Return the [X, Y] coordinate for the center point of the cell that contains the specified text.  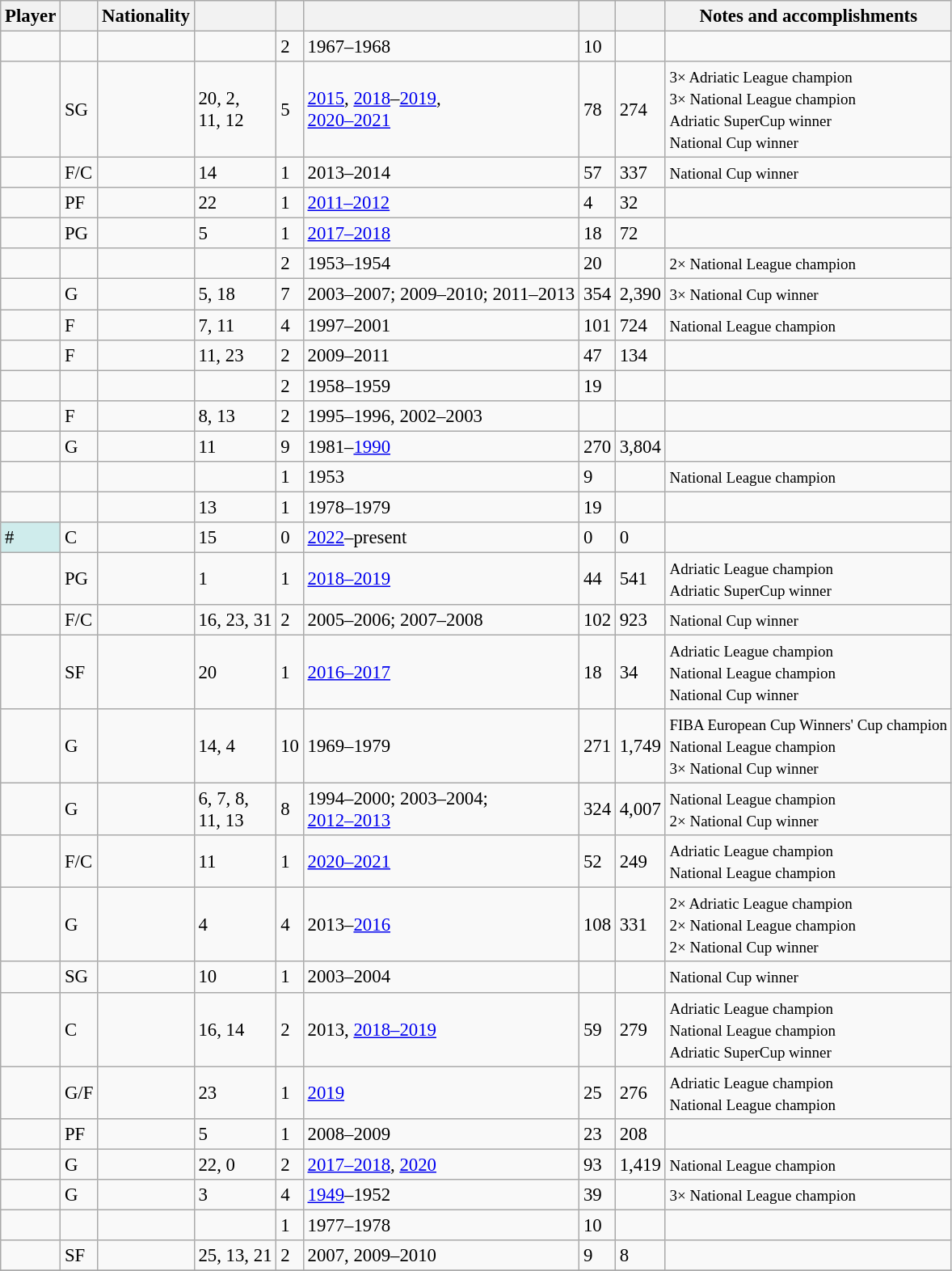
324 [598, 810]
2015, 2018–2019,2020–2021 [441, 110]
270 [598, 446]
2016–2017 [441, 673]
13 [235, 507]
8, 13 [235, 416]
25, 13, 21 [235, 1256]
274 [640, 110]
2003–2007; 2009–2010; 2011–2013 [441, 294]
Adriatic League championAdriatic SuperCup winner [808, 579]
72 [640, 234]
2020–2021 [441, 862]
2022–present [441, 538]
14, 4 [235, 746]
108 [598, 925]
271 [598, 746]
16, 14 [235, 1029]
2× Adriatic League champion2× National League champion2× National Cup winner [808, 925]
2017–2018, 2020 [441, 1164]
Adriatic League championNational League championNational Cup winner [808, 673]
2008–2009 [441, 1134]
2011–2012 [441, 203]
923 [640, 620]
5, 18 [235, 294]
59 [598, 1029]
15 [235, 538]
78 [598, 110]
337 [640, 173]
3× Adriatic League champion3× National League championAdriatic SuperCup winnerNational Cup winner [808, 110]
Nationality [145, 16]
2013, 2018–2019 [441, 1029]
39 [598, 1195]
1969–1979 [441, 746]
1994–2000; 2003–2004;2012–2013 [441, 810]
3× National League champion [808, 1195]
2013–2014 [441, 173]
7, 11 [235, 325]
3 [235, 1195]
2007, 2009–2010 [441, 1256]
249 [640, 862]
2003–2004 [441, 978]
22 [235, 203]
11, 23 [235, 355]
20, 2,11, 12 [235, 110]
2009–2011 [441, 355]
32 [640, 203]
541 [640, 579]
6, 7, 8,11, 13 [235, 810]
276 [640, 1093]
101 [598, 325]
3,804 [640, 446]
1,419 [640, 1164]
2017–2018 [441, 234]
2019 [441, 1093]
2013–2016 [441, 925]
1977–1978 [441, 1225]
1953 [441, 477]
National League champion2× National Cup winner [808, 810]
47 [598, 355]
7 [289, 294]
3× National Cup winner [808, 294]
22, 0 [235, 1164]
724 [640, 325]
1997–2001 [441, 325]
G/F [79, 1093]
57 [598, 173]
279 [640, 1029]
52 [598, 862]
1967–1968 [441, 47]
354 [598, 294]
331 [640, 925]
4,007 [640, 810]
2× National League champion [808, 264]
Notes and accomplishments [808, 16]
14 [235, 173]
93 [598, 1164]
1,749 [640, 746]
1981–1990 [441, 446]
102 [598, 620]
Player [31, 16]
16, 23, 31 [235, 620]
2018–2019 [441, 579]
2,390 [640, 294]
208 [640, 1134]
FIBA European Cup Winners' Cup championNational League champion3× National Cup winner [808, 746]
1958–1959 [441, 386]
1949–1952 [441, 1195]
Adriatic League championNational League championAdriatic SuperCup winner [808, 1029]
44 [598, 579]
1953–1954 [441, 264]
# [31, 538]
2005–2006; 2007–2008 [441, 620]
1995–1996, 2002–2003 [441, 416]
134 [640, 355]
34 [640, 673]
25 [598, 1093]
1978–1979 [441, 507]
